Output the (X, Y) coordinate of the center of the cell containing the given text.  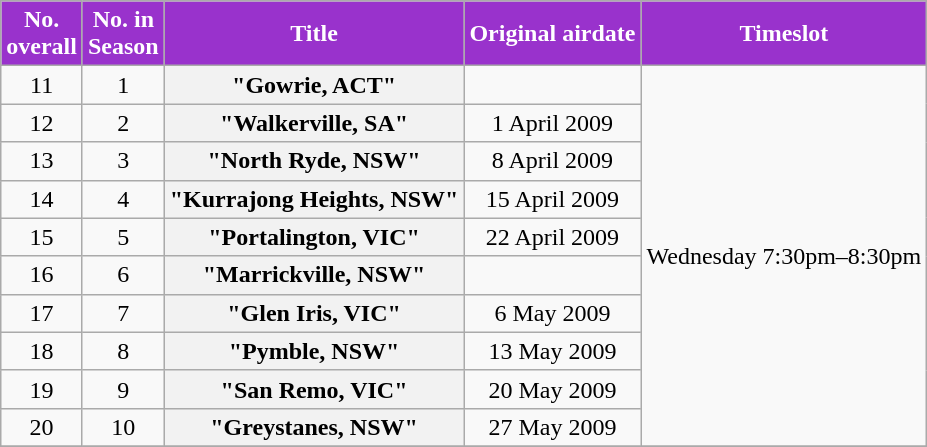
3 (123, 161)
No. overall (42, 34)
13 May 2009 (552, 351)
15 (42, 237)
1 (123, 85)
14 (42, 199)
"Walkerville, SA" (314, 123)
20 May 2009 (552, 389)
"Marrickville, NSW" (314, 275)
20 (42, 427)
4 (123, 199)
Timeslot (784, 34)
7 (123, 313)
"Portalington, VIC" (314, 237)
6 (123, 275)
"North Ryde, NSW" (314, 161)
Wednesday 7:30pm–8:30pm (784, 256)
15 April 2009 (552, 199)
Original airdate (552, 34)
27 May 2009 (552, 427)
8 April 2009 (552, 161)
"Pymble, NSW" (314, 351)
6 May 2009 (552, 313)
"Glen Iris, VIC" (314, 313)
1 April 2009 (552, 123)
9 (123, 389)
16 (42, 275)
"Kurrajong Heights, NSW" (314, 199)
22 April 2009 (552, 237)
5 (123, 237)
11 (42, 85)
8 (123, 351)
"San Remo, VIC" (314, 389)
19 (42, 389)
12 (42, 123)
18 (42, 351)
17 (42, 313)
"Greystanes, NSW" (314, 427)
10 (123, 427)
2 (123, 123)
"Gowrie, ACT" (314, 85)
13 (42, 161)
Title (314, 34)
No. in Season (123, 34)
